Extract the [x, y] coordinate from the center of the cell holding the provided text.  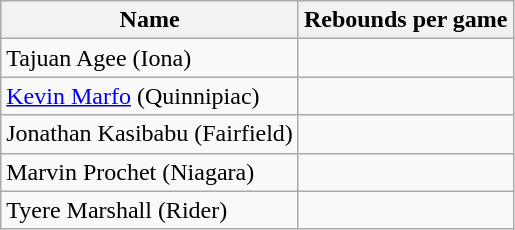
Tajuan Agee (Iona) [150, 58]
Name [150, 20]
Tyere Marshall (Rider) [150, 210]
Jonathan Kasibabu (Fairfield) [150, 134]
Kevin Marfo (Quinnipiac) [150, 96]
Marvin Prochet (Niagara) [150, 172]
Rebounds per game [406, 20]
